Return [x, y] of the center of cell containing provided text 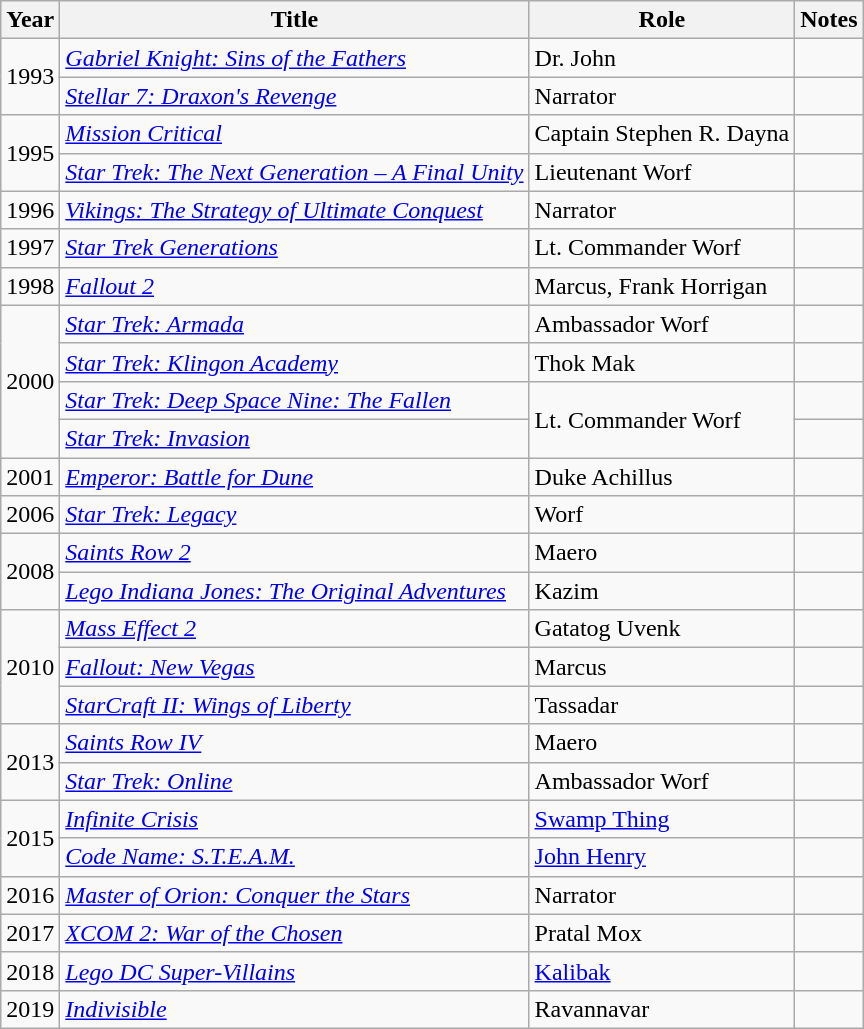
Gabriel Knight: Sins of the Fathers [294, 58]
Duke Achillus [662, 477]
Saints Row 2 [294, 553]
Title [294, 20]
Vikings: The Strategy of Ultimate Conquest [294, 210]
Saints Row IV [294, 743]
Stellar 7: Draxon's Revenge [294, 96]
Pratal Mox [662, 933]
Mass Effect 2 [294, 629]
Captain Stephen R. Dayna [662, 134]
2019 [30, 1009]
2017 [30, 933]
Marcus, Frank Horrigan [662, 286]
2010 [30, 667]
2006 [30, 515]
Marcus [662, 667]
2013 [30, 762]
Star Trek: Invasion [294, 438]
2016 [30, 895]
Year [30, 20]
Fallout: New Vegas [294, 667]
Dr. John [662, 58]
XCOM 2: War of the Chosen [294, 933]
Indivisible [294, 1009]
Lego Indiana Jones: The Original Adventures [294, 591]
Role [662, 20]
1997 [30, 248]
2008 [30, 572]
Worf [662, 515]
Emperor: Battle for Dune [294, 477]
Star Trek Generations [294, 248]
Star Trek: Legacy [294, 515]
John Henry [662, 857]
2018 [30, 971]
Star Trek: The Next Generation – A Final Unity [294, 172]
Tassadar [662, 705]
Mission Critical [294, 134]
Kalibak [662, 971]
Notes [829, 20]
Kazim [662, 591]
Star Trek: Online [294, 781]
Lego DC Super-Villains [294, 971]
Lieutenant Worf [662, 172]
2000 [30, 381]
Thok Mak [662, 362]
2015 [30, 838]
Star Trek: Armada [294, 324]
StarCraft II: Wings of Liberty [294, 705]
1998 [30, 286]
Swamp Thing [662, 819]
Star Trek: Klingon Academy [294, 362]
Master of Orion: Conquer the Stars [294, 895]
Fallout 2 [294, 286]
Gatatog Uvenk [662, 629]
Star Trek: Deep Space Nine: The Fallen [294, 400]
Code Name: S.T.E.A.M. [294, 857]
1996 [30, 210]
1993 [30, 77]
1995 [30, 153]
Infinite Crisis [294, 819]
Ravannavar [662, 1009]
2001 [30, 477]
